Return the (X, Y) coordinate for the center point of the cell that contains the specified text.  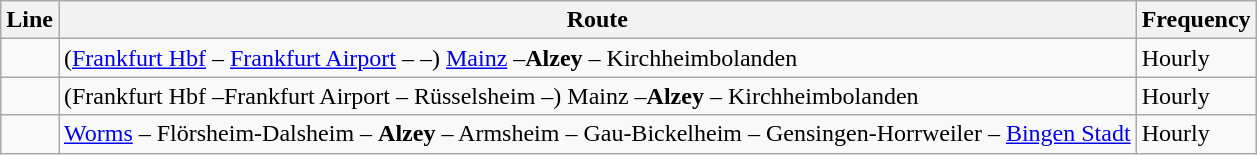
Worms – Flörsheim-Dalsheim – Alzey – Armsheim – Gau-Bickelheim – Gensingen-Horrweiler – Bingen Stadt (597, 134)
Route (597, 20)
Line (30, 20)
(Frankfurt Hbf – Frankfurt Airport – –) Mainz –Alzey – Kirchheimbolanden (597, 58)
Frequency (1196, 20)
(Frankfurt Hbf –Frankfurt Airport – Rüsselsheim –) Mainz –Alzey – Kirchheimbolanden (597, 96)
